Pinpoint the cell where the given text exists, returning its (x, y) midpoint coordinate. 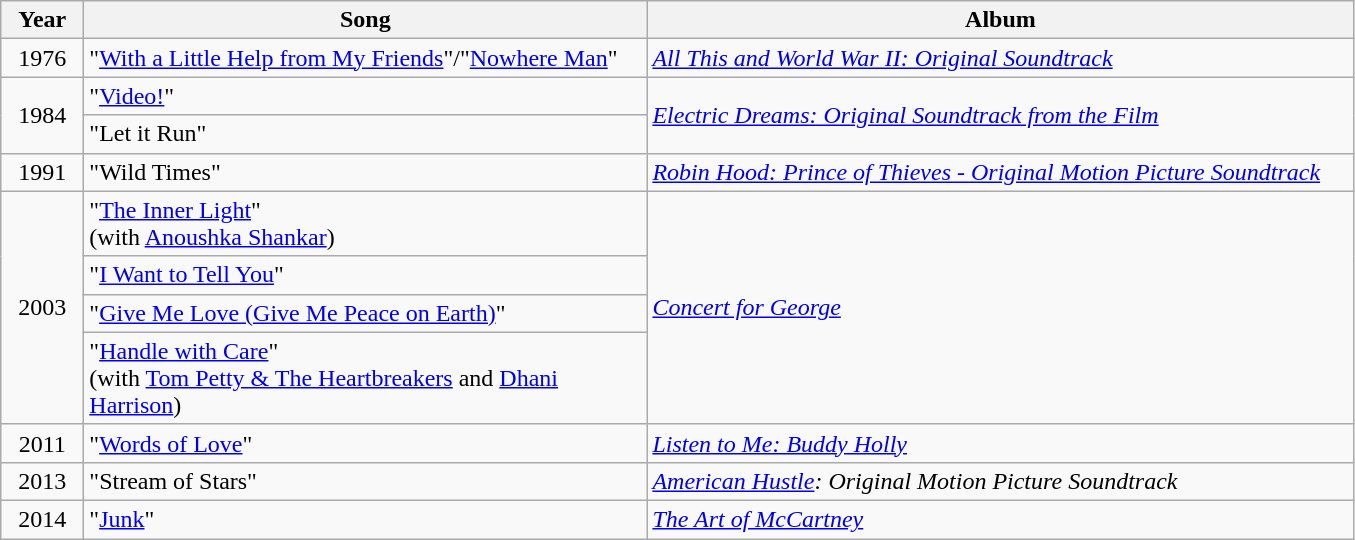
All This and World War II: Original Soundtrack (1000, 58)
"With a Little Help from My Friends"/"Nowhere Man" (366, 58)
The Art of McCartney (1000, 519)
"Video!" (366, 96)
"Handle with Care"(with Tom Petty & The Heartbreakers and Dhani Harrison) (366, 378)
American Hustle: Original Motion Picture Soundtrack (1000, 481)
2014 (42, 519)
1976 (42, 58)
1991 (42, 172)
Album (1000, 20)
"Junk" (366, 519)
"I Want to Tell You" (366, 275)
2013 (42, 481)
Year (42, 20)
"Wild Times" (366, 172)
"The Inner Light"(with Anoushka Shankar) (366, 224)
"Let it Run" (366, 134)
"Stream of Stars" (366, 481)
Robin Hood: Prince of Thieves - Original Motion Picture Soundtrack (1000, 172)
Song (366, 20)
Electric Dreams: Original Soundtrack from the Film (1000, 115)
Concert for George (1000, 308)
Listen to Me: Buddy Holly (1000, 443)
"Words of Love" (366, 443)
"Give Me Love (Give Me Peace on Earth)" (366, 313)
2011 (42, 443)
2003 (42, 308)
1984 (42, 115)
